Locate the cell with the specified text and output its [x, y] center coordinate. 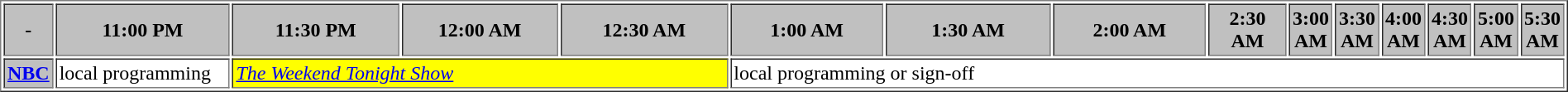
local programming [142, 73]
12:00 AM [480, 30]
2:00 AM [1130, 30]
local programming or sign-off [1148, 73]
5:30 AM [1542, 30]
The Weekend Tonight Show [480, 73]
4:30 AM [1449, 30]
1:30 AM [968, 30]
11:30 PM [316, 30]
1:00 AM [807, 30]
3:00 AM [1310, 30]
- [28, 30]
5:00 AM [1495, 30]
11:00 PM [142, 30]
2:30 AM [1248, 30]
12:30 AM [644, 30]
3:30 AM [1356, 30]
4:00 AM [1403, 30]
NBC [28, 73]
